Scan for the cell matching the given text and deliver its [X, Y] coordinate at center. 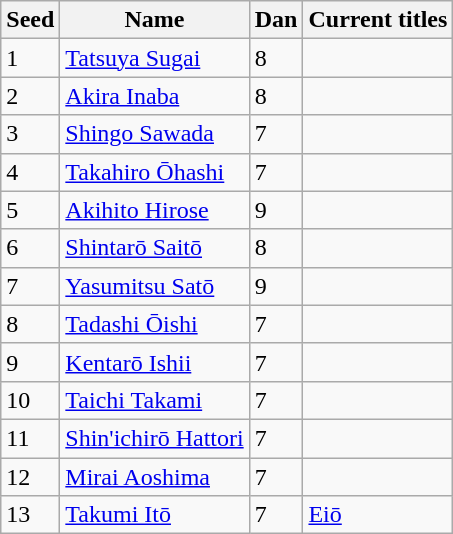
Tatsuya Sugai [154, 58]
Name [154, 20]
Takumi Itō [154, 515]
Akihito Hirose [154, 210]
13 [30, 515]
Shin'ichirō Hattori [154, 438]
Dan [276, 20]
12 [30, 477]
Shingo Sawada [154, 134]
10 [30, 400]
5 [30, 210]
Akira Inaba [154, 96]
1 [30, 58]
Mirai Aoshima [154, 477]
Tadashi Ōishi [154, 324]
Current titles [378, 20]
Taichi Takami [154, 400]
6 [30, 248]
11 [30, 438]
Shintarō Saitō [154, 248]
2 [30, 96]
Yasumitsu Satō [154, 286]
Eiō [378, 515]
3 [30, 134]
Takahiro Ōhashi [154, 172]
Kentarō Ishii [154, 362]
4 [30, 172]
Seed [30, 20]
